Provide the [x, y] coordinate of the cell's center where the given text is located.  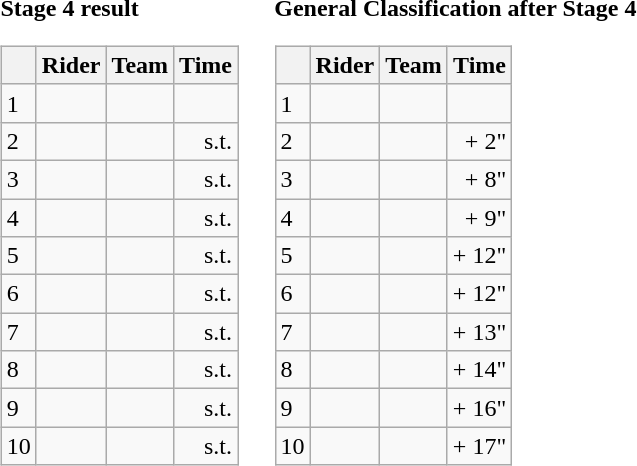
+ 2" [479, 141]
+ 9" [479, 217]
+ 17" [479, 446]
+ 8" [479, 179]
+ 14" [479, 370]
+ 13" [479, 332]
+ 16" [479, 408]
